Extract the [x, y] coordinate from the center of the cell holding the provided text.  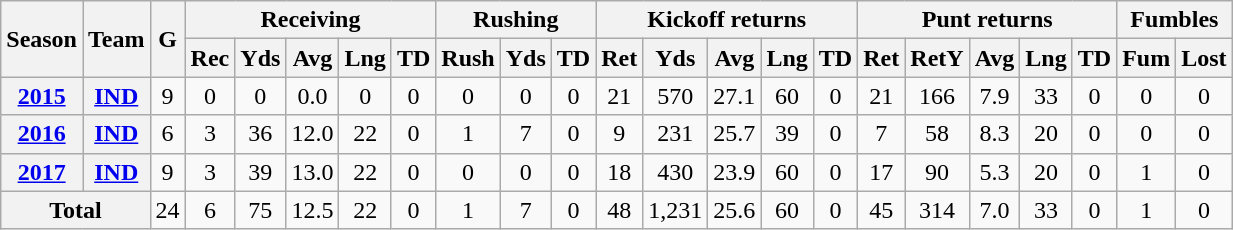
Fumbles [1174, 20]
7.9 [994, 96]
0.0 [312, 96]
75 [260, 210]
18 [620, 172]
Fum [1146, 58]
45 [882, 210]
Season [42, 39]
5.3 [994, 172]
Rushing [516, 20]
Team [116, 39]
231 [676, 134]
2017 [42, 172]
12.5 [312, 210]
2015 [42, 96]
36 [260, 134]
Total [76, 210]
2016 [42, 134]
Rush [468, 58]
RetY [937, 58]
Lost [1204, 58]
Kickoff returns [727, 20]
90 [937, 172]
27.1 [734, 96]
58 [937, 134]
7.0 [994, 210]
48 [620, 210]
8.3 [994, 134]
166 [937, 96]
570 [676, 96]
12.0 [312, 134]
Rec [210, 58]
314 [937, 210]
13.0 [312, 172]
G [168, 39]
1,231 [676, 210]
23.9 [734, 172]
Receiving [310, 20]
25.7 [734, 134]
17 [882, 172]
24 [168, 210]
25.6 [734, 210]
430 [676, 172]
Punt returns [988, 20]
